Provide the [x, y] coordinate of the cell's center where the given text is located.  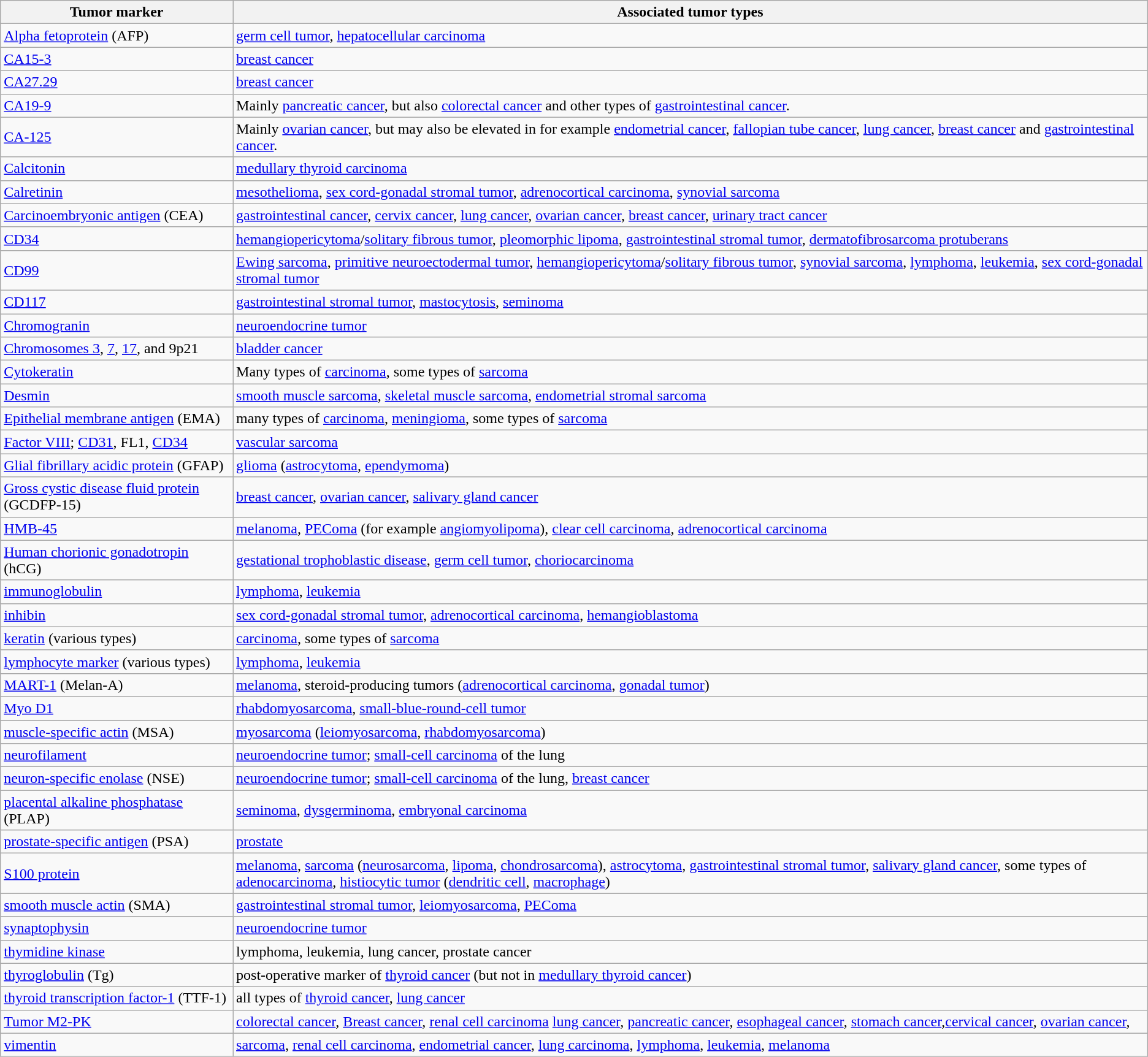
medullary thyroid carcinoma [691, 169]
CA-125 [117, 137]
vascular sarcoma [691, 442]
hemangiopericytoma/solitary fibrous tumor, pleomorphic lipoma, gastrointestinal stromal tumor, dermatofibrosarcoma protuberans [691, 238]
CD34 [117, 238]
neuron-specific enolase (NSE) [117, 779]
Mainly pancreatic cancer, but also colorectal cancer and other types of gastrointestinal cancer. [691, 105]
many types of carcinoma, meningioma, some types of sarcoma [691, 419]
Epithelial membrane antigen (EMA) [117, 419]
Alpha fetoprotein (AFP) [117, 36]
CA27.29 [117, 82]
smooth muscle actin (SMA) [117, 905]
lymphocyte marker (various types) [117, 662]
CD117 [117, 302]
bladder cancer [691, 349]
MART-1 (Melan-A) [117, 685]
prostate [691, 842]
gestational trophoblastic disease, germ cell tumor, choriocarcinoma [691, 560]
CA15-3 [117, 59]
sex cord-gonadal stromal tumor, adrenocortical carcinoma, hemangioblastoma [691, 615]
muscle-specific actin (MSA) [117, 731]
neuroendocrine tumor; small-cell carcinoma of the lung [691, 755]
breast cancer, ovarian cancer, salivary gland cancer [691, 497]
rhabdomyosarcoma, small-blue-round-cell tumor [691, 708]
CA19-9 [117, 105]
vimentin [117, 1045]
Gross cystic disease fluid protein (GCDFP-15) [117, 497]
gastrointestinal stromal tumor, leiomyosarcoma, PEComa [691, 905]
melanoma, steroid-producing tumors (adrenocortical carcinoma, gonadal tumor) [691, 685]
thyroid transcription factor-1 (TTF-1) [117, 998]
Tumor marker [117, 12]
carcinoma, some types of sarcoma [691, 638]
sarcoma, renal cell carcinoma, endometrial cancer, lung carcinoma, lymphoma, leukemia, melanoma [691, 1045]
seminoma, dysgerminoma, embryonal carcinoma [691, 811]
Chromosomes 3, 7, 17, and 9p21 [117, 349]
myosarcoma (leiomyosarcoma, rhabdomyosarcoma) [691, 731]
CD99 [117, 270]
Factor VIII; CD31, FL1, CD34 [117, 442]
Chromogranin [117, 326]
post-operative marker of thyroid cancer (but not in medullary thyroid cancer) [691, 975]
melanoma, PEComa (for example angiomyolipoma), clear cell carcinoma, adrenocortical carcinoma [691, 528]
placental alkaline phosphatase (PLAP) [117, 811]
Cytokeratin [117, 372]
Many types of carcinoma, some types of sarcoma [691, 372]
thyroglobulin (Tg) [117, 975]
Glial fibrillary acidic protein (GFAP) [117, 465]
gastrointestinal cancer, cervix cancer, lung cancer, ovarian cancer, breast cancer, urinary tract cancer [691, 215]
Calcitonin [117, 169]
all types of thyroid cancer, lung cancer [691, 998]
immunoglobulin [117, 592]
Carcinoembryonic antigen (CEA) [117, 215]
Tumor M2-PK [117, 1021]
neurofilament [117, 755]
gastrointestinal stromal tumor, mastocytosis, seminoma [691, 302]
glioma (astrocytoma, ependymoma) [691, 465]
synaptophysin [117, 928]
Desmin [117, 395]
Human chorionic gonadotropin (hCG) [117, 560]
S100 protein [117, 873]
HMB-45 [117, 528]
inhibin [117, 615]
keratin (various types) [117, 638]
mesothelioma, sex cord-gonadal stromal tumor, adrenocortical carcinoma, synovial sarcoma [691, 192]
lymphoma, leukemia, lung cancer, prostate cancer [691, 952]
smooth muscle sarcoma, skeletal muscle sarcoma, endometrial stromal sarcoma [691, 395]
prostate-specific antigen (PSA) [117, 842]
Calretinin [117, 192]
neuroendocrine tumor; small-cell carcinoma of the lung, breast cancer [691, 779]
thymidine kinase [117, 952]
Myo D1 [117, 708]
Associated tumor types [691, 12]
germ cell tumor, hepatocellular carcinoma [691, 36]
